Return (x, y) of the center of cell containing provided text 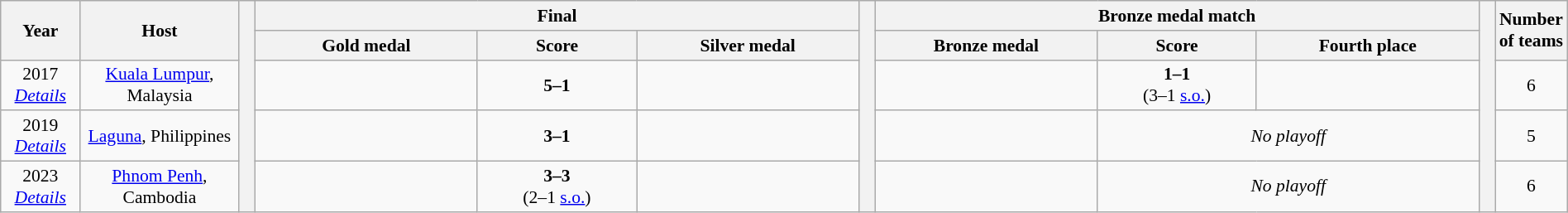
2019Details (41, 136)
Silver medal (748, 46)
Year (41, 30)
Phnom Penh, Cambodia (160, 187)
Final (557, 16)
3–1 (557, 136)
2023Details (41, 187)
Kuala Lumpur, Malaysia (160, 85)
Bronze medal match (1177, 16)
Laguna, Philippines (160, 136)
Fourth place (1368, 46)
1–1(3–1 s.o.) (1177, 85)
Host (160, 30)
5 (1532, 136)
3–3(2–1 s.o.) (557, 187)
2017Details (41, 85)
Bronze medal (986, 46)
Number of teams (1532, 30)
5–1 (557, 85)
Gold medal (366, 46)
